Detect which cell encompasses the target text, then output its (x, y) center coordinate. 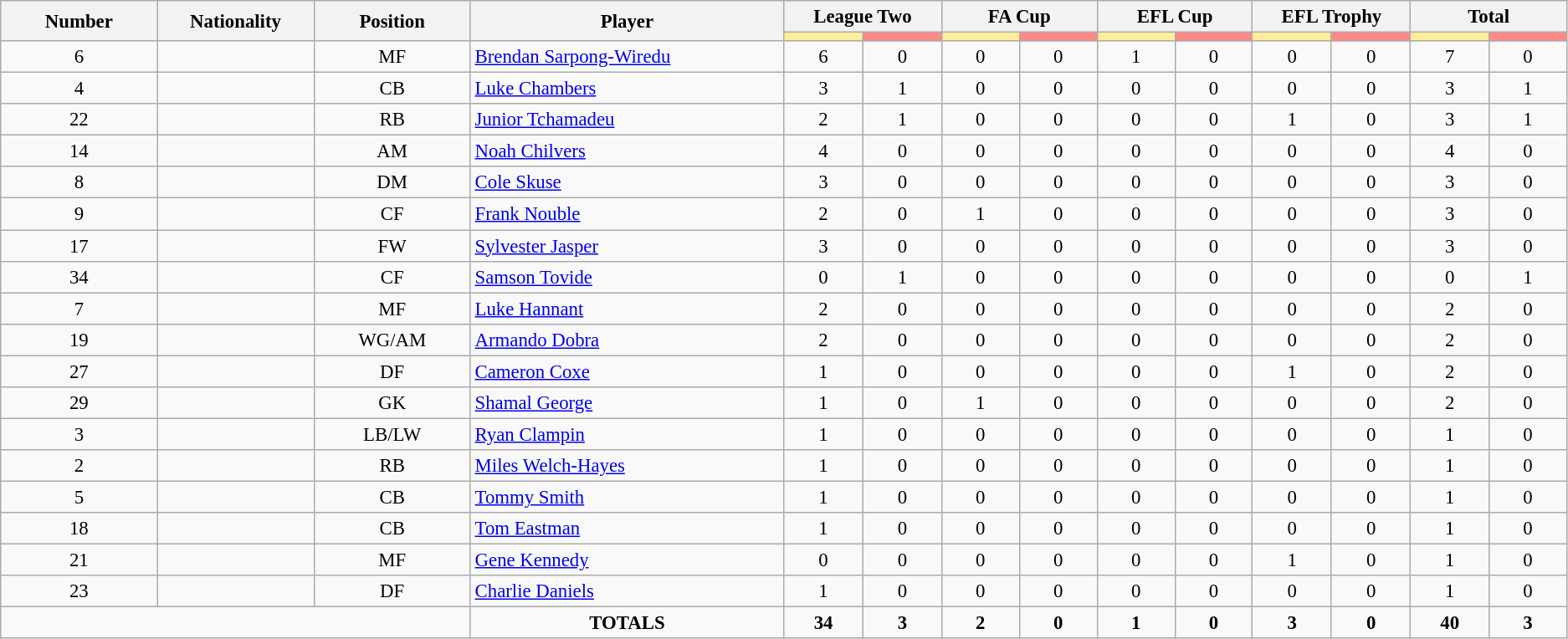
27 (79, 371)
EFL Cup (1175, 17)
FA Cup (1019, 17)
19 (79, 340)
Cameron Coxe (627, 371)
Tom Eastman (627, 529)
Brendan Sarpong-Wiredu (627, 57)
Ryan Clampin (627, 434)
29 (79, 403)
Miles Welch-Hayes (627, 466)
DM (392, 183)
Charlie Daniels (627, 591)
Junior Tchamadeu (627, 120)
21 (79, 560)
8 (79, 183)
WG/AM (392, 340)
Total (1489, 17)
Luke Chambers (627, 89)
5 (79, 497)
Luke Hannant (627, 309)
EFL Trophy (1332, 17)
AM (392, 151)
40 (1450, 623)
9 (79, 214)
Gene Kennedy (627, 560)
14 (79, 151)
22 (79, 120)
GK (392, 403)
17 (79, 246)
Position (392, 21)
FW (392, 246)
18 (79, 529)
Armando Dobra (627, 340)
Tommy Smith (627, 497)
LB/LW (392, 434)
TOTALS (627, 623)
Number (79, 21)
Nationality (236, 21)
Player (627, 21)
Shamal George (627, 403)
Samson Tovide (627, 277)
Cole Skuse (627, 183)
Noah Chilvers (627, 151)
Frank Nouble (627, 214)
League Two (863, 17)
Sylvester Jasper (627, 246)
23 (79, 591)
